Scan for the cell matching the given text and deliver its (x, y) coordinate at center. 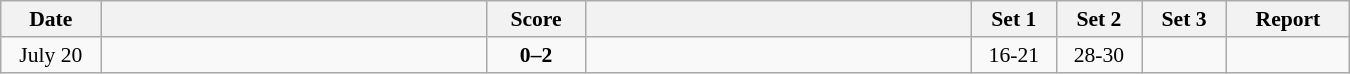
Set 3 (1184, 19)
Score (536, 19)
Date (51, 19)
Report (1288, 19)
16-21 (1014, 55)
Set 2 (1098, 19)
0–2 (536, 55)
Set 1 (1014, 19)
July 20 (51, 55)
28-30 (1098, 55)
